Return [X, Y] of the center of cell containing provided text 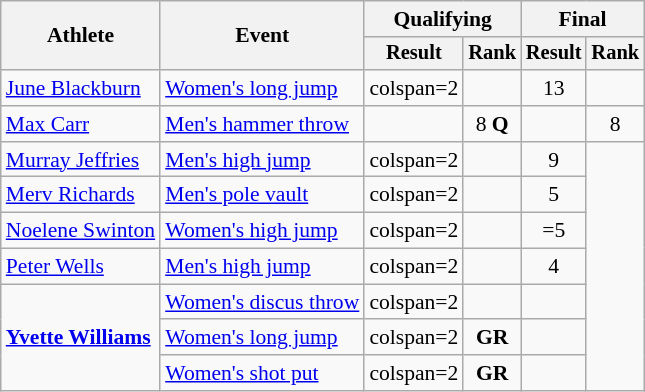
Peter Wells [80, 267]
8 [615, 124]
Murray Jeffries [80, 160]
4 [554, 267]
Noelene Swinton [80, 231]
Women's shot put [262, 373]
Final [582, 19]
Qualifying [442, 19]
8 Q [492, 124]
5 [554, 195]
Event [262, 36]
June Blackburn [80, 88]
Men's pole vault [262, 195]
9 [554, 160]
Women's high jump [262, 231]
Women's discus throw [262, 302]
Yvette Williams [80, 338]
Max Carr [80, 124]
13 [554, 88]
Merv Richards [80, 195]
Athlete [80, 36]
=5 [554, 231]
Men's hammer throw [262, 124]
